Detect which cell encompasses the target text, then output its [X, Y] center coordinate. 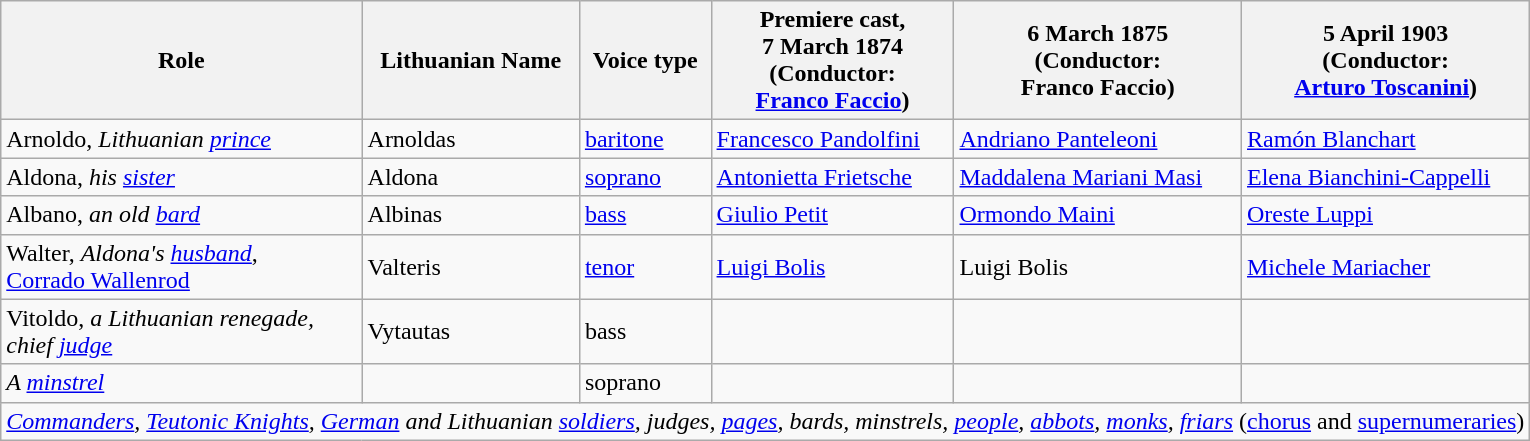
Walter, Aldona's husband,Corrado Wallenrod [182, 266]
Maddalena Mariani Masi [1098, 177]
Voice type [645, 60]
Aldona, his sister [182, 177]
5 April 1903(Conductor:Arturo Toscanini) [1385, 60]
Albano, an old bard [182, 215]
Ramón Blanchart [1385, 139]
tenor [645, 266]
Oreste Luppi [1385, 215]
Giulio Petit [832, 215]
Albinas [470, 215]
Vytautas [470, 332]
Role [182, 60]
Michele Mariacher [1385, 266]
A minstrel [182, 383]
Valteris [470, 266]
Elena Bianchini-Cappelli [1385, 177]
baritone [645, 139]
6 March 1875(Conductor: Franco Faccio) [1098, 60]
Antonietta Frietsche [832, 177]
Aldona [470, 177]
Vitoldo, a Lithuanian renegade, chief judge [182, 332]
Arnoldas [470, 139]
Francesco Pandolfini [832, 139]
Lithuanian Name [470, 60]
Ormondo Maini [1098, 215]
Premiere cast,7 March 1874(Conductor:Franco Faccio) [832, 60]
Andriano Panteleoni [1098, 139]
Arnoldo, Lithuanian prince [182, 139]
